Output the [x, y] coordinate of the center of the cell containing the given text.  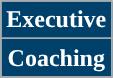
Coaching [56, 58]
Executive [56, 20]
